Locate the cell with the specified text and output its (X, Y) center coordinate. 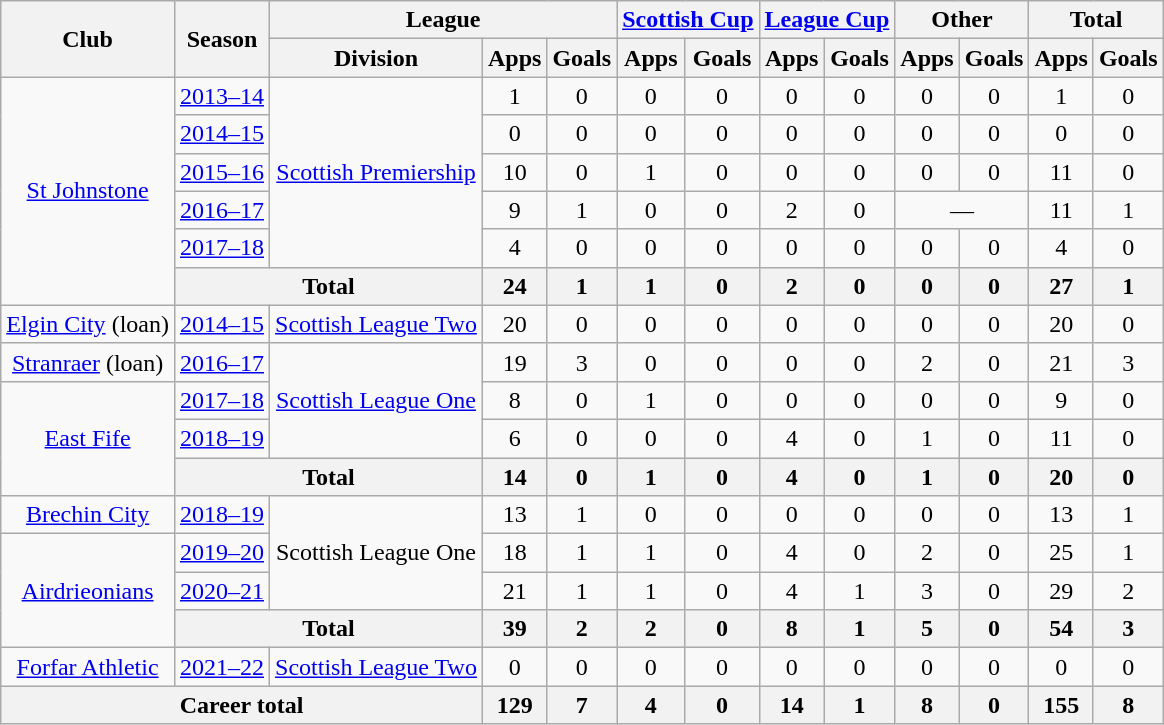
East Fife (88, 438)
10 (514, 172)
League Cup (827, 20)
2015–16 (222, 172)
Scottish Cup (688, 20)
Airdrieonians (88, 591)
Career total (242, 705)
Stranraer (loan) (88, 362)
Elgin City (loan) (88, 324)
2020–21 (222, 591)
129 (514, 705)
Division (376, 58)
29 (1061, 591)
18 (514, 553)
Scottish Premiership (376, 172)
2021–22 (222, 667)
27 (1061, 286)
25 (1061, 553)
Brechin City (88, 515)
2019–20 (222, 553)
Club (88, 39)
24 (514, 286)
St Johnstone (88, 191)
19 (514, 362)
Forfar Athletic (88, 667)
League (444, 20)
155 (1061, 705)
2013–14 (222, 96)
7 (582, 705)
6 (514, 438)
5 (927, 629)
54 (1061, 629)
39 (514, 629)
— (962, 210)
Other (962, 20)
Season (222, 39)
